Identify which cell holds the provided text, then report its (X, Y) central coordinate. 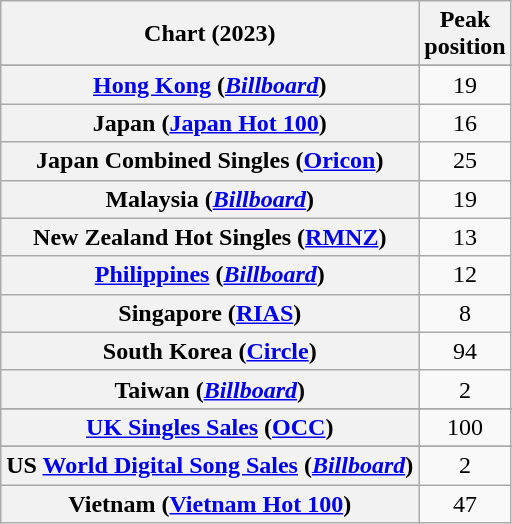
US World Digital Song Sales (Billboard) (210, 465)
Taiwan (Billboard) (210, 389)
Vietnam (Vietnam Hot 100) (210, 503)
Chart (2023) (210, 34)
Singapore (RIAS) (210, 313)
Philippines (Billboard) (210, 275)
UK Singles Sales (OCC) (210, 427)
Japan (Japan Hot 100) (210, 123)
100 (465, 427)
25 (465, 161)
Hong Kong (Billboard) (210, 85)
8 (465, 313)
16 (465, 123)
Malaysia (Billboard) (210, 199)
Peakposition (465, 34)
New Zealand Hot Singles (RMNZ) (210, 237)
South Korea (Circle) (210, 351)
12 (465, 275)
47 (465, 503)
Japan Combined Singles (Oricon) (210, 161)
13 (465, 237)
94 (465, 351)
